Extract the (X, Y) coordinate from the center of the cell holding the provided text.  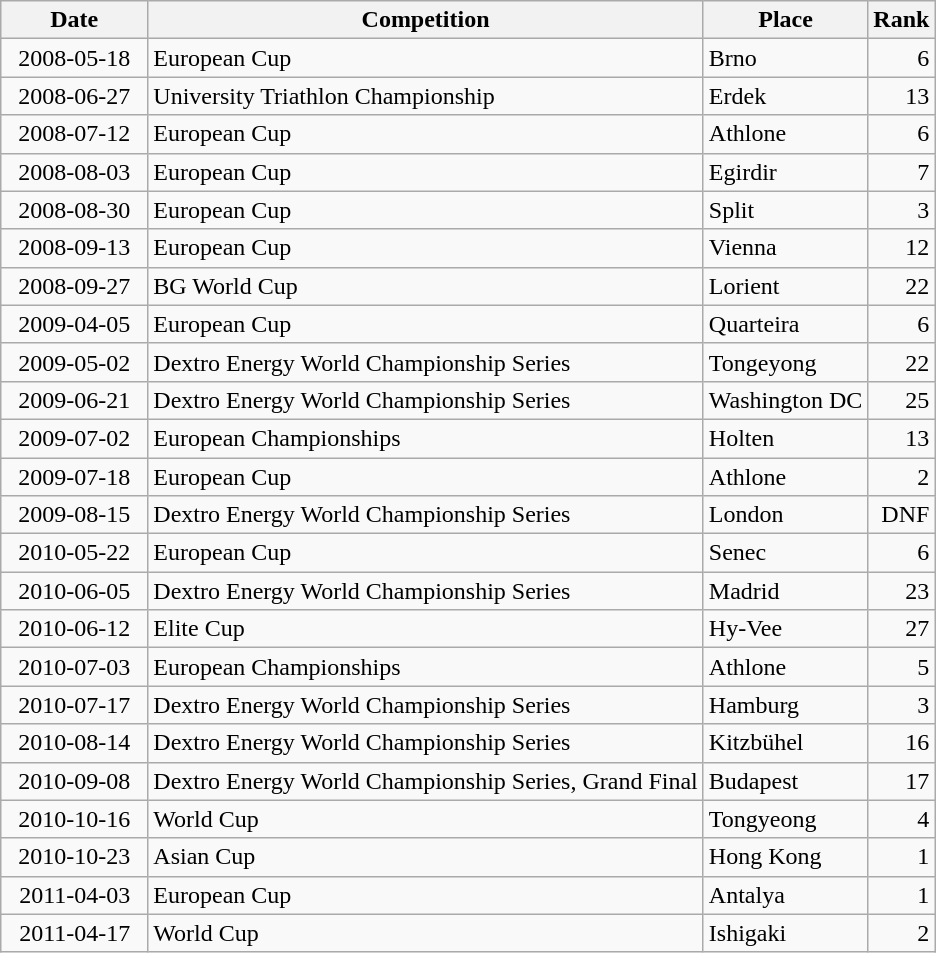
2010-07-03 (74, 667)
Kitzbühel (785, 743)
2010-09-08 (74, 781)
2010-05-22 (74, 553)
2008-05-18 (74, 58)
Rank (902, 20)
London (785, 515)
Dextro Energy World Championship Series, Grand Final (426, 781)
2008-07-12 (74, 134)
5 (902, 667)
2009-07-18 (74, 477)
2009-07-02 (74, 438)
Split (785, 210)
2008-09-27 (74, 286)
2008-08-30 (74, 210)
Date (74, 20)
Asian Cup (426, 857)
Lorient (785, 286)
2009-06-21 (74, 400)
2010-06-05 (74, 591)
2009-08-15 (74, 515)
Senec (785, 553)
Competition (426, 20)
2009-05-02 (74, 362)
2011-04-03 (74, 895)
2011-04-17 (74, 933)
University Triathlon Championship (426, 96)
2010-10-16 (74, 819)
2010-10-23 (74, 857)
Quarteira (785, 324)
Budapest (785, 781)
DNF (902, 515)
25 (902, 400)
Brno (785, 58)
Elite Cup (426, 629)
Tongeyong (785, 362)
Washington DC (785, 400)
Hy-Vee (785, 629)
2008-06-27 (74, 96)
Ishigaki (785, 933)
Hamburg (785, 705)
Erdek (785, 96)
7 (902, 172)
BG World Cup (426, 286)
Madrid (785, 591)
Hong Kong (785, 857)
23 (902, 591)
27 (902, 629)
2010-07-17 (74, 705)
2010-08-14 (74, 743)
4 (902, 819)
2008-08-03 (74, 172)
Vienna (785, 248)
Holten (785, 438)
17 (902, 781)
Antalya (785, 895)
2008-09-13 (74, 248)
2010-06-12 (74, 629)
2009-04-05 (74, 324)
Egirdir (785, 172)
12 (902, 248)
Tongyeong (785, 819)
16 (902, 743)
Place (785, 20)
